Scan for the cell matching the given text and deliver its [X, Y] coordinate at center. 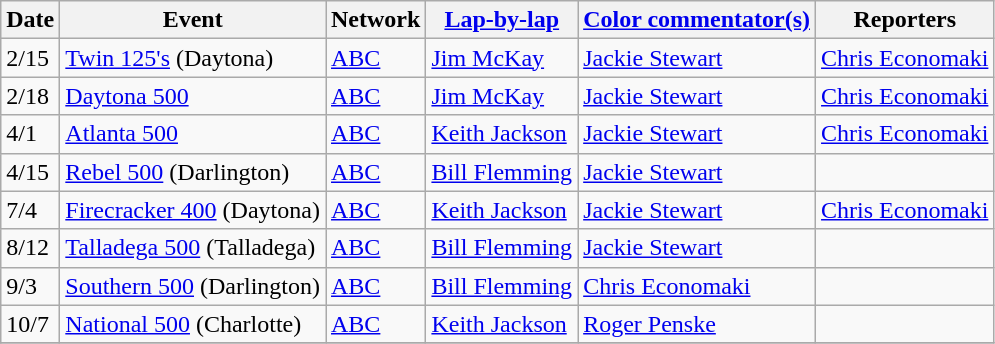
10/7 [30, 324]
Daytona 500 [193, 96]
Color commentator(s) [697, 20]
Atlanta 500 [193, 134]
9/3 [30, 286]
2/18 [30, 96]
Southern 500 (Darlington) [193, 286]
8/12 [30, 248]
Firecracker 400 (Daytona) [193, 210]
Twin 125's (Daytona) [193, 58]
2/15 [30, 58]
4/15 [30, 172]
Reporters [905, 20]
7/4 [30, 210]
Rebel 500 (Darlington) [193, 172]
Roger Penske [697, 324]
4/1 [30, 134]
Event [193, 20]
Lap-by-lap [502, 20]
Talladega 500 (Talladega) [193, 248]
National 500 (Charlotte) [193, 324]
Network [376, 20]
Date [30, 20]
